Determine the [x, y] coordinate at the center of the cell enclosing the given text.  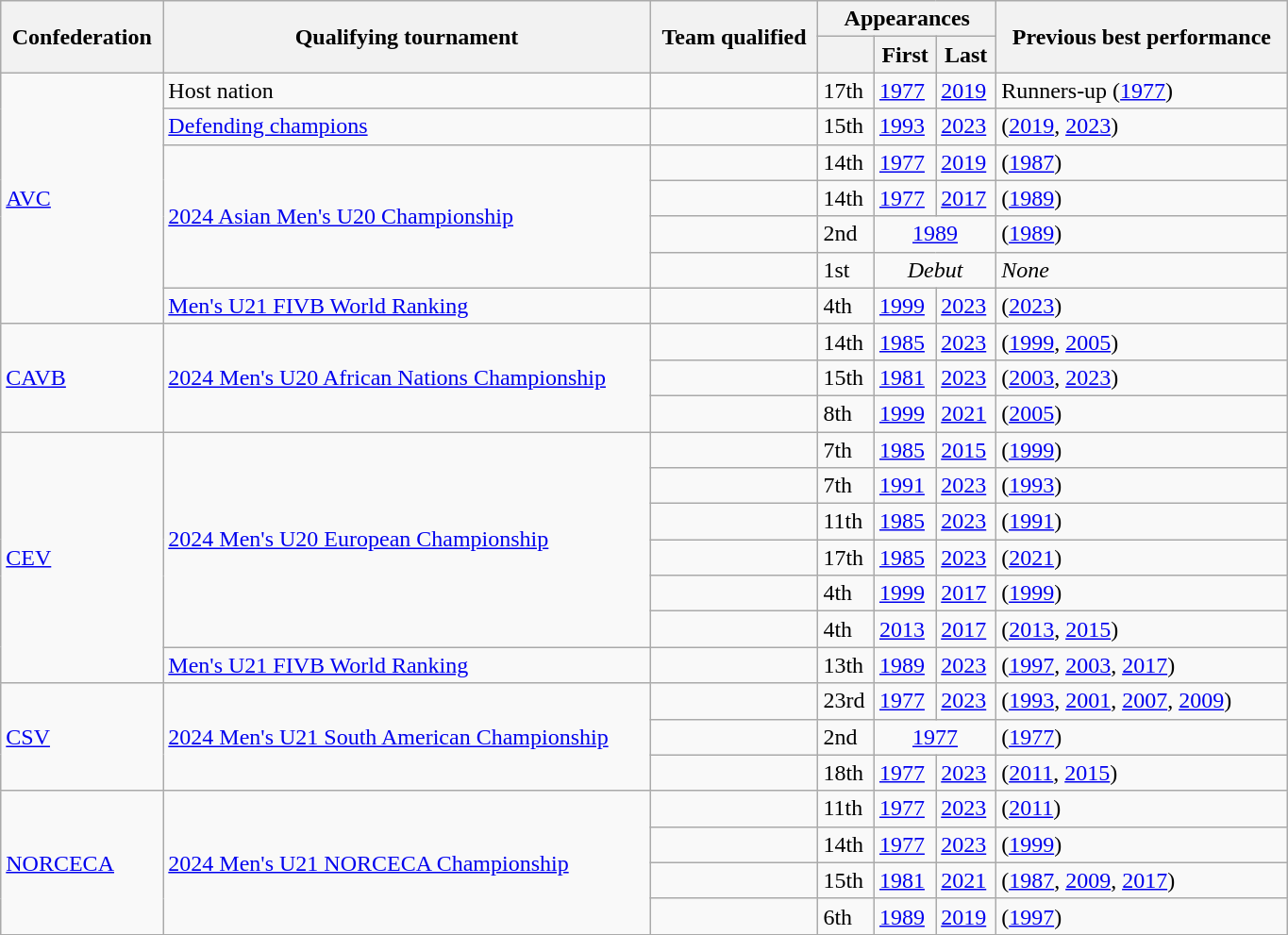
CSV [82, 737]
8th [846, 413]
(1987) [1142, 162]
First [904, 55]
Defending champions [407, 126]
Debut [934, 270]
(2021) [1142, 558]
6th [846, 916]
None [1142, 270]
(2019, 2023) [1142, 126]
Last [966, 55]
2024 Men's U20 African Nations Championship [407, 377]
(1997, 2003, 2017) [1142, 665]
Team qualified [734, 37]
(2013, 2015) [1142, 629]
2024 Asian Men's U20 Championship [407, 216]
CEV [82, 558]
(2011) [1142, 809]
18th [846, 773]
(1993, 2001, 2007, 2009) [1142, 701]
1st [846, 270]
(1999, 2005) [1142, 342]
2015 [966, 450]
(2003, 2023) [1142, 377]
2013 [904, 629]
CAVB [82, 377]
23rd [846, 701]
Runners-up (1977) [1142, 91]
(1993) [1142, 486]
Qualifying tournament [407, 37]
Host nation [407, 91]
NORCECA [82, 862]
2024 Men's U20 European Championship [407, 540]
Previous best performance [1142, 37]
(2005) [1142, 413]
(1977) [1142, 737]
(2011, 2015) [1142, 773]
(1987, 2009, 2017) [1142, 880]
(1991) [1142, 522]
(2023) [1142, 306]
Confederation [82, 37]
2024 Men's U21 South American Championship [407, 737]
13th [846, 665]
1991 [904, 486]
2024 Men's U21 NORCECA Championship [407, 862]
1993 [904, 126]
Appearances [908, 19]
(1997) [1142, 916]
AVC [82, 198]
